Detect which cell encompasses the target text, then output its [X, Y] center coordinate. 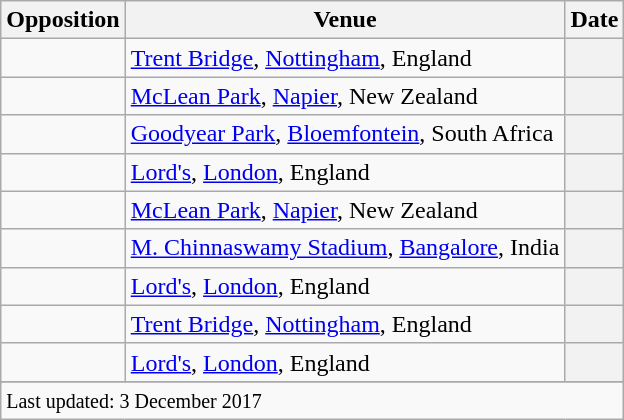
M. Chinnaswamy Stadium, Bangalore, India [345, 248]
Venue [345, 20]
Date [594, 20]
Goodyear Park, Bloemfontein, South Africa [345, 134]
Opposition [63, 20]
Last updated: 3 December 2017 [312, 400]
